Scan for the cell matching the given text and deliver its [X, Y] coordinate at center. 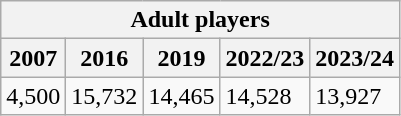
14,528 [265, 96]
15,732 [104, 96]
Adult players [200, 20]
13,927 [355, 96]
2023/24 [355, 58]
2019 [182, 58]
4,500 [34, 96]
2022/23 [265, 58]
2016 [104, 58]
2007 [34, 58]
14,465 [182, 96]
